Search for the cell housing the specified text and yield its [x, y] center coordinate. 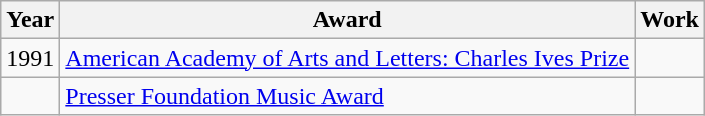
Work [670, 20]
Presser Foundation Music Award [348, 96]
American Academy of Arts and Letters: Charles Ives Prize [348, 58]
Year [30, 20]
1991 [30, 58]
Award [348, 20]
